Return the [x, y] coordinate for the center point of the cell that contains the specified text.  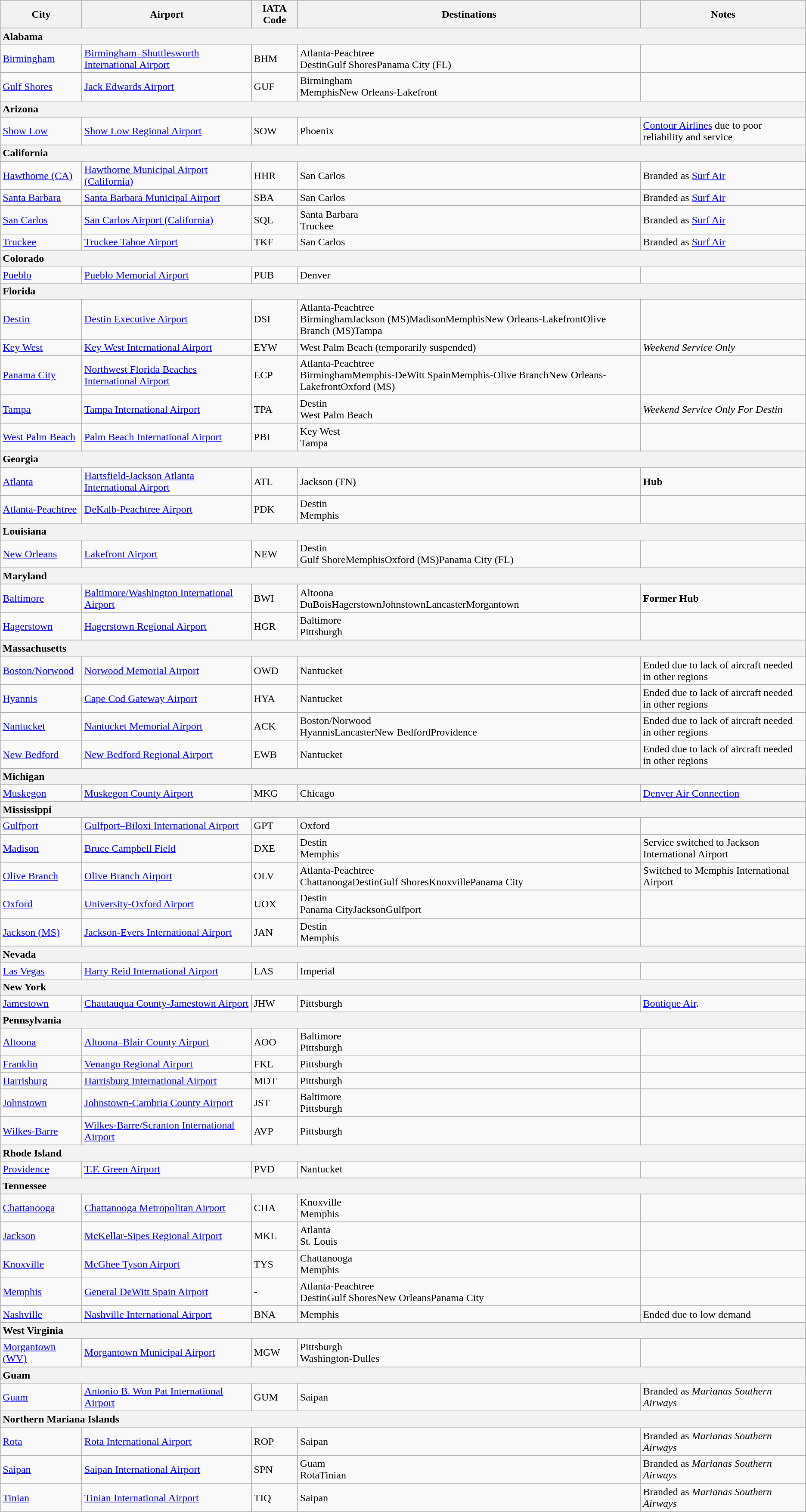
Jackson [41, 1236]
West Palm Beach [41, 437]
Jack Edwards Airport [167, 87]
Gulfport–Biloxi International Airport [167, 826]
Panama City [41, 375]
New Orleans [41, 553]
Florida [403, 291]
Hagerstown [41, 626]
California [403, 153]
New Bedford Regional Airport [167, 755]
Boston/NorwoodHyannisLancasterNew BedfordProvidence [469, 727]
Johnstown-Cambria County Airport [167, 1103]
Nantucket Memorial Airport [167, 727]
Key WestTampa [469, 437]
Georgia [403, 459]
SQL [275, 220]
CHA [275, 1208]
Atlanta-PeachtreeDestinGulf ShoresNew OrleansPanama City [469, 1292]
Key West [41, 347]
TIQ [275, 1498]
Imperial [469, 971]
PittsburghWashington-Dulles [469, 1352]
Saipan International Airport [167, 1469]
Nashville International Airport [167, 1314]
EWB [275, 755]
HYA [275, 699]
Key West International Airport [167, 347]
Chautauqua County-Jamestown Airport [167, 1003]
IATA Code [275, 15]
Tinian International Airport [167, 1498]
Pennsylvania [403, 1020]
SOW [275, 131]
Palm Beach International Airport [167, 437]
Truckee [41, 242]
Santa BarbaraTruckee [469, 220]
NEW [275, 553]
Colorado [403, 258]
Massachusetts [403, 648]
Morgantown (WV) [41, 1352]
Birmingham [41, 59]
HGR [275, 626]
Show Low Regional Airport [167, 131]
BHM [275, 59]
McKellar-Sipes Regional Airport [167, 1236]
McGhee Tyson Airport [167, 1264]
Destinations [469, 15]
TYS [275, 1264]
Birmingham–Shuttlesworth International Airport [167, 59]
Gulf Shores [41, 87]
BWI [275, 598]
Cape Cod Gateway Airport [167, 699]
Arizona [403, 109]
PUB [275, 275]
- [275, 1292]
Hagerstown Regional Airport [167, 626]
KnoxvilleMemphis [469, 1208]
DestinWest Palm Beach [469, 409]
Venango Regional Airport [167, 1064]
Ended due to low demand [723, 1314]
Chicago [469, 793]
PDK [275, 510]
Santa Barbara Municipal Airport [167, 198]
Atlanta-Peachtree [41, 510]
Hyannis [41, 699]
Madison [41, 848]
Rhode Island [403, 1153]
Santa Barbara [41, 198]
Norwood Memorial Airport [167, 671]
Rota [41, 1442]
Hartsfield-Jackson Atlanta International Airport [167, 481]
Truckee Tahoe Airport [167, 242]
Atlanta-PeachtreeBirminghamJackson (MS)MadisonMemphisNew Orleans-LakefrontOlive Branch (MS)Tampa [469, 319]
Destin Executive Airport [167, 319]
New York [403, 987]
SPN [275, 1469]
San Carlos Airport (California) [167, 220]
LAS [275, 971]
Weekend Service Only For Destin [723, 409]
Chattanooga [41, 1208]
Maryland [403, 576]
GPT [275, 826]
GUM [275, 1397]
Bruce Campbell Field [167, 848]
PBI [275, 437]
FKL [275, 1064]
Lakefront Airport [167, 553]
BNA [275, 1314]
TPA [275, 409]
Harry Reid International Airport [167, 971]
Show Low [41, 131]
Las Vegas [41, 971]
DeKalb-Peachtree Airport [167, 510]
Altoona–Blair County Airport [167, 1042]
Baltimore/Washington International Airport [167, 598]
DXE [275, 848]
Atlanta-PeachtreeDestinGulf ShoresPanama City (FL) [469, 59]
HHR [275, 176]
Notes [723, 15]
Michigan [403, 777]
Weekend Service Only [723, 347]
ECP [275, 375]
JAN [275, 932]
TKF [275, 242]
OWD [275, 671]
MDT [275, 1081]
Chattanooga Metropolitan Airport [167, 1208]
EYW [275, 347]
Morgantown Municipal Airport [167, 1352]
BirminghamMemphisNew Orleans-Lakefront [469, 87]
New Bedford [41, 755]
UOX [275, 904]
MKG [275, 793]
AtlantaSt. Louis [469, 1236]
General DeWitt Spain Airport [167, 1292]
PVD [275, 1169]
Phoenix [469, 131]
MGW [275, 1352]
Muskegon [41, 793]
T.F. Green Airport [167, 1169]
Jackson (TN) [469, 481]
Airport [167, 15]
AVP [275, 1131]
Hub [723, 481]
Tampa International Airport [167, 409]
DSI [275, 319]
Boston/Norwood [41, 671]
ChattanoogaMemphis [469, 1264]
JST [275, 1103]
Muskegon County Airport [167, 793]
Harrisburg International Airport [167, 1081]
Northern Mariana Islands [403, 1419]
Rota International Airport [167, 1442]
Nashville [41, 1314]
Nevada [403, 954]
West Palm Beach (temporarily suspended) [469, 347]
Hawthorne (CA) [41, 176]
Switched to Memphis International Airport [723, 876]
JHW [275, 1003]
Jackson-Evers International Airport [167, 932]
Olive Branch Airport [167, 876]
Atlanta [41, 481]
Knoxville [41, 1264]
Tinian [41, 1498]
Baltimore [41, 598]
Antonio B. Won Pat International Airport [167, 1397]
Mississippi [403, 810]
Jamestown [41, 1003]
University-Oxford Airport [167, 904]
Alabama [403, 37]
Contour Airlines due to poor reliability and service [723, 131]
Northwest Florida Beaches International Airport [167, 375]
Pueblo Memorial Airport [167, 275]
ATL [275, 481]
Hawthorne Municipal Airport (California) [167, 176]
Tennessee [403, 1186]
Destin [41, 319]
Atlanta-PeachtreeChattanoogaDestinGulf ShoresKnoxvillePanama City [469, 876]
ACK [275, 727]
GUF [275, 87]
SBA [275, 198]
Service switched to Jackson International Airport [723, 848]
Tampa [41, 409]
Providence [41, 1169]
Franklin [41, 1064]
Pueblo [41, 275]
Wilkes-Barre [41, 1131]
West Virginia [403, 1330]
Olive Branch [41, 876]
City [41, 15]
DestinPanama CityJacksonGulfport [469, 904]
ROP [275, 1442]
Boutique Air. [723, 1003]
AOO [275, 1042]
Denver Air Connection [723, 793]
GuamRotaTinian [469, 1469]
Altoona [41, 1042]
Denver [469, 275]
Louisiana [403, 532]
Wilkes-Barre/Scranton International Airport [167, 1131]
Johnstown [41, 1103]
OLV [275, 876]
Former Hub [723, 598]
DestinGulf ShoreMemphisOxford (MS)Panama City (FL) [469, 553]
Harrisburg [41, 1081]
AltoonaDuBoisHagerstownJohnstownLancasterMorgantown [469, 598]
Jackson (MS) [41, 932]
Atlanta-PeachtreeBirminghamMemphis-DeWitt SpainMemphis-Olive BranchNew Orleans-LakefrontOxford (MS) [469, 375]
MKL [275, 1236]
Gulfport [41, 826]
